Output the [X, Y] coordinate of the center of the cell containing the given text.  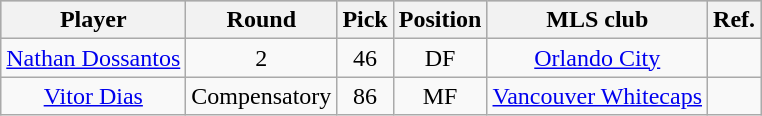
Vancouver Whitecaps [598, 96]
86 [365, 96]
Round [262, 20]
2 [262, 58]
Ref. [734, 20]
Pick [365, 20]
46 [365, 58]
Orlando City [598, 58]
Nathan Dossantos [94, 58]
Position [440, 20]
MF [440, 96]
DF [440, 58]
Compensatory [262, 96]
Player [94, 20]
MLS club [598, 20]
Vitor Dias [94, 96]
